Capture the cell that displays the provided text and extract its [x, y] central coordinate. 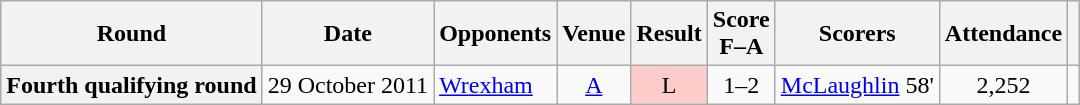
29 October 2011 [348, 85]
Result [669, 34]
Scorers [857, 34]
Venue [594, 34]
A [594, 85]
2,252 [1003, 85]
Date [348, 34]
1–2 [741, 85]
Round [132, 34]
Fourth qualifying round [132, 85]
L [669, 85]
ScoreF–A [741, 34]
Attendance [1003, 34]
Wrexham [496, 85]
McLaughlin 58' [857, 85]
Opponents [496, 34]
